Find where the given text appears and provide that cell's center as [x, y] coordinate. 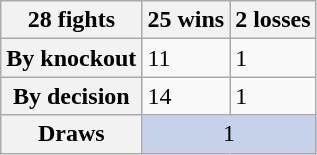
28 fights [72, 20]
By knockout [72, 58]
Draws [72, 134]
By decision [72, 96]
14 [186, 96]
11 [186, 58]
25 wins [186, 20]
2 losses [273, 20]
